Find where the given text appears and provide that cell's center as (X, Y) coordinate. 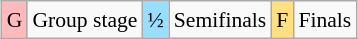
Finals (324, 20)
Group stage (84, 20)
G (15, 20)
Semifinals (220, 20)
F (282, 20)
½ (155, 20)
